Detect which cell encompasses the target text, then output its (X, Y) center coordinate. 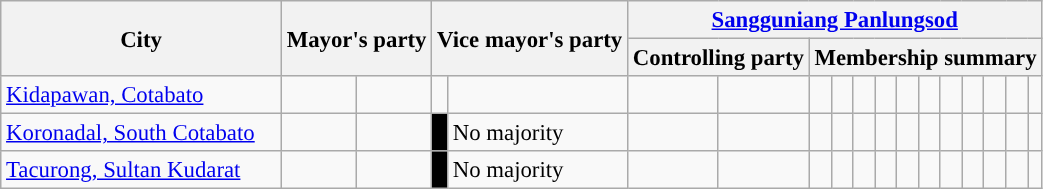
Membership summary (926, 58)
City (142, 38)
Controlling party (719, 58)
Mayor's party (356, 38)
Tacurong, Sultan Kudarat (142, 170)
Sangguniang Panlungsod (835, 20)
Vice mayor's party (530, 38)
Kidapawan, Cotabato (142, 95)
Koronadal, South Cotabato (142, 133)
